Extract the [X, Y] coordinate from the center of the cell holding the provided text.  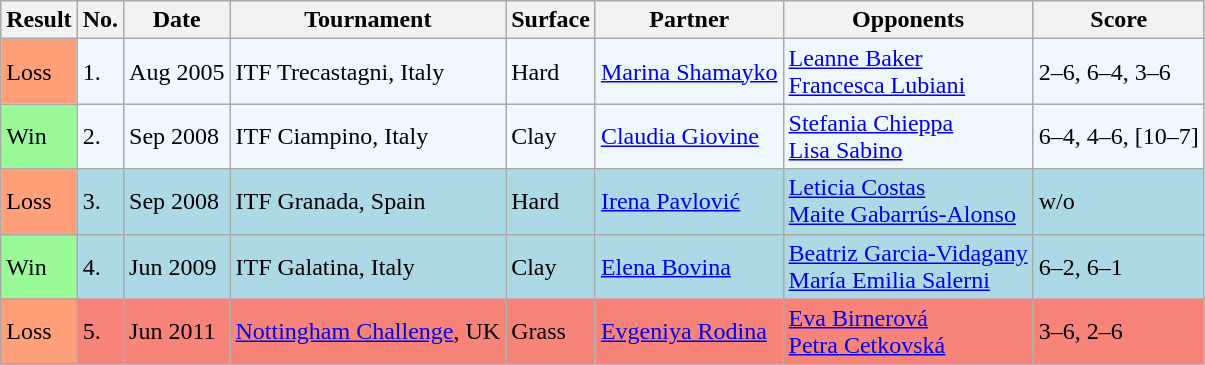
Eva Birnerová Petra Cetkovská [908, 332]
2–6, 6–4, 3–6 [1118, 72]
6–4, 4–6, [10–7] [1118, 136]
Aug 2005 [177, 72]
Grass [551, 332]
Opponents [908, 20]
w/o [1118, 202]
4. [100, 266]
6–2, 6–1 [1118, 266]
Result [39, 20]
Irena Pavlović [689, 202]
No. [100, 20]
Score [1118, 20]
Jun 2011 [177, 332]
5. [100, 332]
Leticia Costas Maite Gabarrús-Alonso [908, 202]
2. [100, 136]
Nottingham Challenge, UK [368, 332]
Partner [689, 20]
Elena Bovina [689, 266]
Claudia Giovine [689, 136]
ITF Trecastagni, Italy [368, 72]
Tournament [368, 20]
Surface [551, 20]
Beatriz Garcia-Vidagany María Emilia Salerni [908, 266]
Marina Shamayko [689, 72]
ITF Granada, Spain [368, 202]
3. [100, 202]
Jun 2009 [177, 266]
Stefania Chieppa Lisa Sabino [908, 136]
Date [177, 20]
Evgeniya Rodina [689, 332]
ITF Ciampino, Italy [368, 136]
ITF Galatina, Italy [368, 266]
3–6, 2–6 [1118, 332]
Leanne Baker Francesca Lubiani [908, 72]
1. [100, 72]
